Locate the cell with the specified text and output its [X, Y] center coordinate. 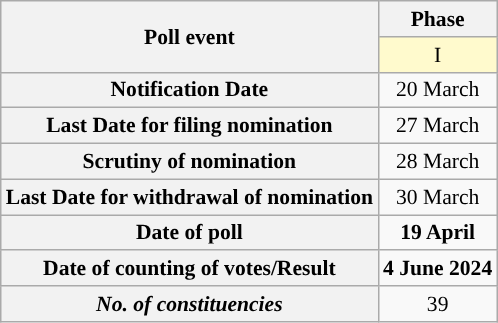
27 March [438, 126]
Date of poll [190, 232]
19 April [438, 232]
Date of counting of votes/Result [190, 268]
28 March [438, 161]
Last Date for withdrawal of nomination [190, 197]
Phase [438, 19]
Notification Date [190, 90]
4 June 2024 [438, 268]
I [438, 54]
Poll event [190, 36]
39 [438, 304]
30 March [438, 197]
No. of constituencies [190, 304]
Scrutiny of nomination [190, 161]
20 March [438, 90]
Last Date for filing nomination [190, 126]
